Search for the cell housing the specified text and yield its (X, Y) center coordinate. 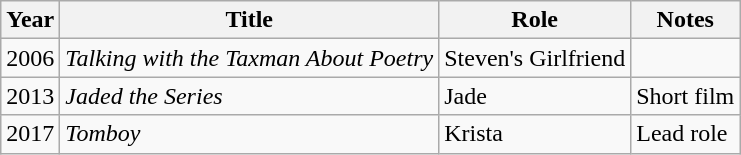
Tomboy (250, 134)
Role (535, 20)
Krista (535, 134)
Steven's Girlfriend (535, 58)
Jade (535, 96)
Jaded the Series (250, 96)
Title (250, 20)
2017 (30, 134)
Lead role (686, 134)
2013 (30, 96)
Short film (686, 96)
Talking with the Taxman About Poetry (250, 58)
Notes (686, 20)
Year (30, 20)
2006 (30, 58)
